Provide the [X, Y] coordinate of the cell's center where the given text is located.  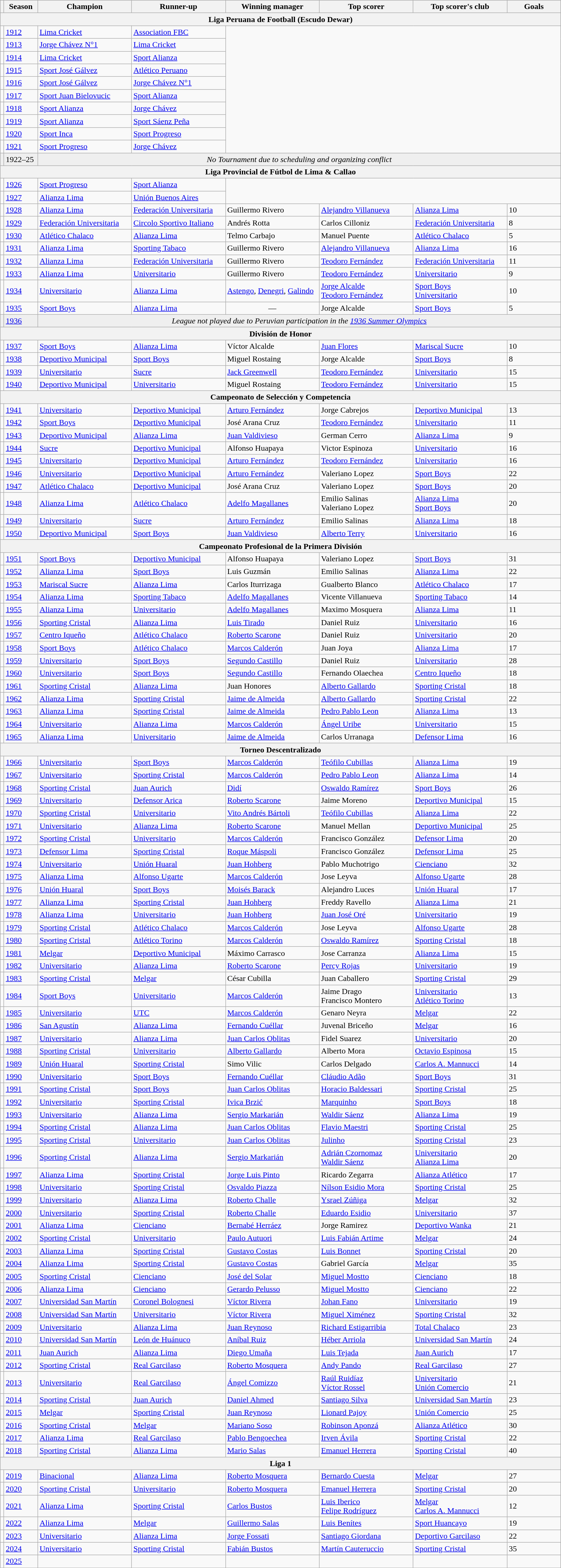
Alberto Terry [366, 533]
1985 [21, 1013]
San Agustín [85, 1026]
1917 [21, 96]
César Cubilla [272, 978]
1990 [21, 1077]
1997 [21, 1174]
1991 [21, 1089]
Champion [85, 7]
Sport Sáenz Peña [178, 121]
1977 [21, 902]
José del Solar [272, 1276]
Jorge Cabrejos [366, 410]
29 [534, 978]
1916 [21, 83]
40 [534, 1451]
División de Honor [280, 333]
1944 [21, 448]
Octavio Espinosa [460, 1051]
Liga 1 [280, 1463]
Irven Ávila [366, 1438]
Genaro Neyra [366, 1013]
Astengo, Denegri, Galindo [272, 291]
12 [534, 1506]
Sport BoysUniversitario [460, 291]
Ángel Uribe [366, 724]
2011 [21, 1352]
Torneo Descentralizado [280, 749]
Jose Carranza [366, 953]
1912 [21, 32]
Aníbal Ruiz [272, 1340]
1996 [21, 1157]
1984 [21, 996]
1960 [21, 673]
Nílson Esidio Mora [366, 1187]
Bernabé Herráez [272, 1226]
Mario Salas [272, 1451]
2001 [21, 1226]
Diego Umaña [272, 1352]
Víctor Alcalde [272, 346]
Juan José Oré [366, 915]
Pablo Muchotrigo [366, 864]
1987 [21, 1038]
Waldir Sáenz [366, 1115]
Sport Juan Bielovucic [85, 96]
1963 [21, 711]
2023 [21, 1536]
Ángel Comizzo [272, 1383]
1915 [21, 70]
Season [21, 7]
1926 [21, 185]
Percy Rojas [366, 966]
2025 [21, 1561]
2018 [21, 1451]
Fernando Olaechea [366, 673]
Jorge Alcalde Teodoro Fernández [366, 291]
1976 [21, 889]
1934 [21, 291]
Winning manager [272, 7]
2015 [21, 1412]
Luis Benítes [366, 1523]
1965 [21, 737]
1994 [21, 1127]
1954 [21, 597]
Campeonato Profesional de la Primera División [280, 546]
Santiago Silva [366, 1400]
1975 [21, 877]
2012 [21, 1365]
Runner-up [178, 7]
Juan Joya [366, 648]
Gabriel García [366, 1264]
Emilio Salinas Valeriano Lopez [366, 503]
Association FBC [178, 32]
Jorge Ramirez [366, 1226]
Total Chalaco [460, 1327]
Mariano Soso [272, 1425]
Alberto Mora [366, 1051]
2002 [21, 1238]
Johan Fano [366, 1302]
Jaime Drago Francisco Montero [366, 996]
Flavio Maestri [366, 1127]
1966 [21, 762]
Circolo Sportivo Italiano [178, 223]
Andrés Rotta [272, 223]
Unión Comercio [460, 1412]
1932 [21, 261]
León de Huánuco [178, 1340]
1982 [21, 966]
League not played due to Peruvian participation in the 1936 Summer Olympics [299, 321]
No Tournament due to scheduling and organizing conflict [299, 159]
Deportivo Garcilaso [460, 1536]
1931 [21, 248]
Roque Máspoli [272, 851]
Marquinho [366, 1102]
Juan Honores [272, 686]
Top scorer [366, 7]
Sport Huancayo [460, 1523]
1958 [21, 648]
Luis Guzmán [272, 571]
1957 [21, 635]
1980 [21, 940]
Melgar Carlos A. Mannucci [460, 1506]
Julinho [366, 1140]
2006 [21, 1289]
1983 [21, 978]
1953 [21, 584]
Robinson Aponzá [366, 1425]
Juvenal Briceño [366, 1026]
Victor Espinoza [366, 448]
2021 [21, 1506]
German Cerro [366, 435]
1970 [21, 813]
2008 [21, 1314]
1999 [21, 1200]
Freddy Ravello [366, 902]
1935 [21, 308]
1928 [21, 210]
Defensor Arica [178, 801]
Top scorer's club [460, 7]
Jorge Luis Pinto [272, 1174]
Vito Andrés Bártoli [272, 813]
1940 [21, 385]
1998 [21, 1187]
Liga Provincial de Fútbol de Lima & Callao [280, 172]
Richard Estigarribia [366, 1327]
2024 [21, 1549]
1914 [21, 57]
2009 [21, 1327]
Alianza LimaSport Boys [460, 503]
Gerardo Pelusso [272, 1289]
1972 [21, 839]
Luis Iberico Felipe Rodríguez [366, 1506]
1950 [21, 533]
1992 [21, 1102]
1933 [21, 274]
1947 [21, 486]
1945 [21, 461]
2013 [21, 1383]
Goals [534, 7]
1986 [21, 1026]
1949 [21, 521]
Luis Bonnet [366, 1251]
1995 [21, 1140]
1978 [21, 915]
Telmo Carbajo [272, 236]
Cláudio Adão [366, 1077]
1979 [21, 928]
1993 [21, 1115]
30 [534, 1425]
Luis Tejada [366, 1352]
2007 [21, 1302]
1956 [21, 622]
Coronel Bolognesi [178, 1302]
Pablo Bengoechea [272, 1438]
Liga Peruana de Football (Escudo Dewar) [280, 19]
2020 [21, 1489]
1941 [21, 410]
Héber Arriola [366, 1340]
Didí [272, 788]
Ricardo Zegarra [366, 1174]
Osvaldo Piazza [272, 1187]
1919 [21, 121]
Jack Greenwell [272, 372]
1927 [21, 197]
Miguel Ximénez [366, 1314]
26 [534, 788]
Santiago Giordana [366, 1536]
1936 [21, 321]
1921 [21, 146]
Paulo Autuori [272, 1238]
1922–25 [21, 159]
1929 [21, 223]
UniversitarioAtlético Torino [460, 996]
2010 [21, 1340]
1962 [21, 699]
1918 [21, 108]
Ivica Brzić [272, 1102]
Martín Cauteruccio [366, 1549]
1961 [21, 686]
Alejandro Luces [366, 889]
Jaime Moreno [366, 801]
Ysrael Zúñiga [366, 1200]
Adrián Czornomaz Waldir Sáenz [366, 1157]
Luis Tirado [272, 622]
Carlos Urranaga [366, 737]
Jorge Fossati [272, 1536]
1952 [21, 571]
Unión Buenos Aires [178, 197]
Lionard Pajoy [366, 1412]
Eduardo Esidio [366, 1213]
Carlos A. Mannucci [460, 1064]
1955 [21, 610]
1974 [21, 864]
1973 [21, 851]
UniversitarioUnión Comercio [460, 1383]
Manuel Mellan [366, 826]
Máximo Carrasco [272, 953]
1937 [21, 346]
1942 [21, 423]
1946 [21, 473]
1968 [21, 788]
Juan Flores [366, 346]
Moisés Barack [272, 889]
1938 [21, 359]
Gualberto Blanco [366, 584]
1959 [21, 661]
1988 [21, 1051]
1964 [21, 724]
Raúl Ruidíaz Víctor Rossel [366, 1383]
2022 [21, 1523]
2014 [21, 1400]
Vicente Villanueva [366, 597]
2016 [21, 1425]
1930 [21, 236]
2005 [21, 1276]
Universitario Alianza Lima [460, 1157]
UTC [178, 1013]
2000 [21, 1213]
2004 [21, 1264]
2017 [21, 1438]
1943 [21, 435]
Manuel Puente [366, 236]
— [272, 308]
1989 [21, 1064]
Carlos Bustos [272, 1506]
1971 [21, 826]
1948 [21, 503]
1939 [21, 372]
Fabián Bustos [272, 1549]
2019 [21, 1476]
Fidel Suarez [366, 1038]
Simo Vilic [272, 1064]
Campeonato de Selección y Competencia [280, 397]
Carlos Cilloniz [366, 223]
Deportivo Wanka [460, 1226]
Atlético Torino [178, 940]
Bernardo Cuesta [366, 1476]
1981 [21, 953]
Carlos Delgado [366, 1064]
Carlos Iturrizaga [272, 584]
1969 [21, 801]
1951 [21, 559]
Guillermo Salas [272, 1523]
Binacional [85, 1476]
Luis Fabián Artime [366, 1238]
Horacio Baldessari [366, 1089]
Sport Inca [85, 134]
1913 [21, 45]
Maximo Mosquera [366, 610]
2003 [21, 1251]
1920 [21, 134]
Daniel Ahmed [272, 1400]
Andy Pando [366, 1365]
1967 [21, 775]
Juan Caballero [366, 978]
37 [534, 1213]
Atlético Peruano [178, 70]
